Locate the cell with the specified text and output its (x, y) center coordinate. 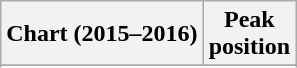
Chart (2015–2016) (102, 34)
Peak position (249, 34)
